Detect which cell encompasses the target text, then output its (x, y) center coordinate. 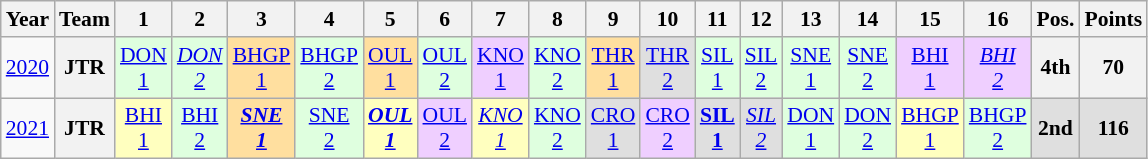
Team (84, 19)
7 (500, 19)
2020 (28, 68)
THR1 (614, 68)
5 (390, 19)
12 (762, 19)
3 (262, 19)
1 (144, 19)
70 (1113, 68)
15 (930, 19)
13 (810, 19)
4th (1056, 68)
10 (668, 19)
116 (1113, 128)
16 (998, 19)
4 (329, 19)
2nd (1056, 128)
11 (718, 19)
Points (1113, 19)
2021 (28, 128)
CRO2 (668, 128)
9 (614, 19)
2 (200, 19)
Year (28, 19)
Pos. (1056, 19)
CRO1 (614, 128)
14 (868, 19)
8 (558, 19)
6 (444, 19)
THR2 (668, 68)
